Detect which cell encompasses the target text, then output its [x, y] center coordinate. 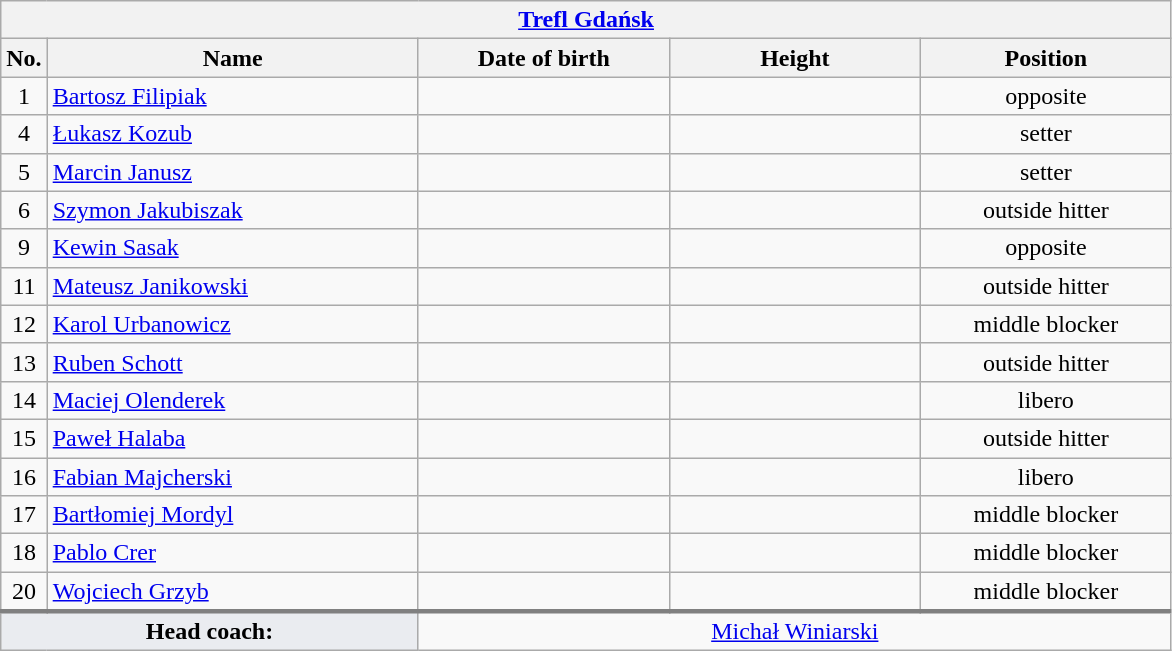
Position [1046, 58]
Marcin Janusz [232, 172]
4 [24, 134]
Maciej Olenderek [232, 400]
Wojciech Grzyb [232, 592]
6 [24, 210]
Paweł Halaba [232, 438]
No. [24, 58]
Height [794, 58]
Bartosz Filipiak [232, 96]
15 [24, 438]
Michał Winiarski [794, 631]
Trefl Gdańsk [586, 20]
Fabian Majcherski [232, 477]
Pablo Crer [232, 553]
Ruben Schott [232, 362]
16 [24, 477]
17 [24, 515]
18 [24, 553]
Head coach: [210, 631]
14 [24, 400]
1 [24, 96]
13 [24, 362]
Łukasz Kozub [232, 134]
Bartłomiej Mordyl [232, 515]
Kewin Sasak [232, 248]
Karol Urbanowicz [232, 324]
9 [24, 248]
20 [24, 592]
Name [232, 58]
Szymon Jakubiszak [232, 210]
Mateusz Janikowski [232, 286]
12 [24, 324]
5 [24, 172]
Date of birth [544, 58]
11 [24, 286]
